Search for the cell housing the specified text and yield its (x, y) center coordinate. 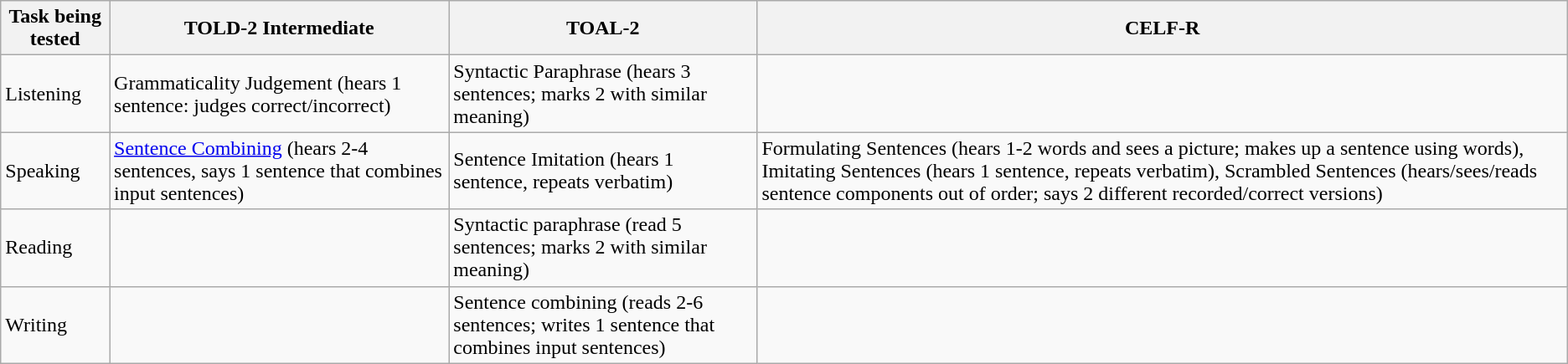
TOLD-2 Intermediate (280, 28)
Syntactic Paraphrase (hears 3 sentences; marks 2 with similar meaning) (603, 94)
Syntactic paraphrase (read 5 sentences; marks 2 with similar meaning) (603, 248)
Task being tested (55, 28)
Sentence Imitation (hears 1 sentence, repeats verbatim) (603, 171)
Sentence combining (reads 2-6 sentences; writes 1 sentence that combines input sentences) (603, 325)
CELF-R (1163, 28)
Sentence Combining (hears 2-4 sentences, says 1 sentence that combines input sentences) (280, 171)
Speaking (55, 171)
TOAL-2 (603, 28)
Reading (55, 248)
Writing (55, 325)
Grammaticality Judgement (hears 1 sentence: judges correct/incorrect) (280, 94)
Listening (55, 94)
